Extract the (x, y) coordinate from the center of the cell holding the provided text.  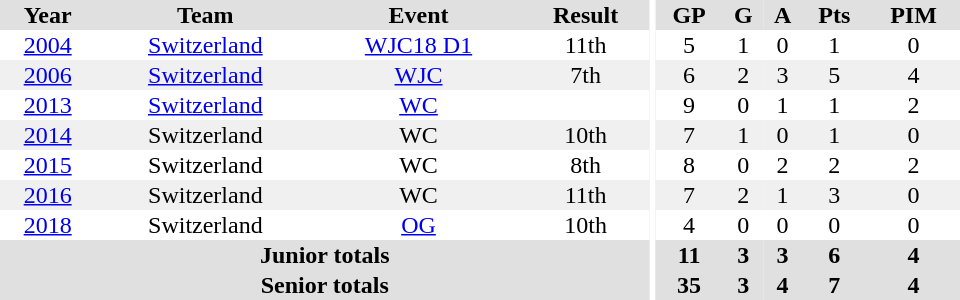
7th (586, 75)
Junior totals (325, 255)
2014 (48, 135)
WJC (418, 75)
WJC18 D1 (418, 45)
OG (418, 225)
2013 (48, 105)
PIM (914, 15)
G (744, 15)
GP (689, 15)
Team (205, 15)
A (783, 15)
2006 (48, 75)
Event (418, 15)
2004 (48, 45)
35 (689, 285)
11 (689, 255)
Year (48, 15)
8th (586, 165)
2018 (48, 225)
2016 (48, 195)
2015 (48, 165)
Pts (834, 15)
Result (586, 15)
9 (689, 105)
Senior totals (325, 285)
8 (689, 165)
